Return the [x, y] coordinate for the center point of the cell that contains the specified text.  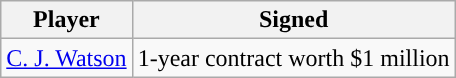
Signed [294, 20]
1-year contract worth $1 million [294, 58]
C. J. Watson [66, 58]
Player [66, 20]
